Search for the cell housing the specified text and yield its (x, y) center coordinate. 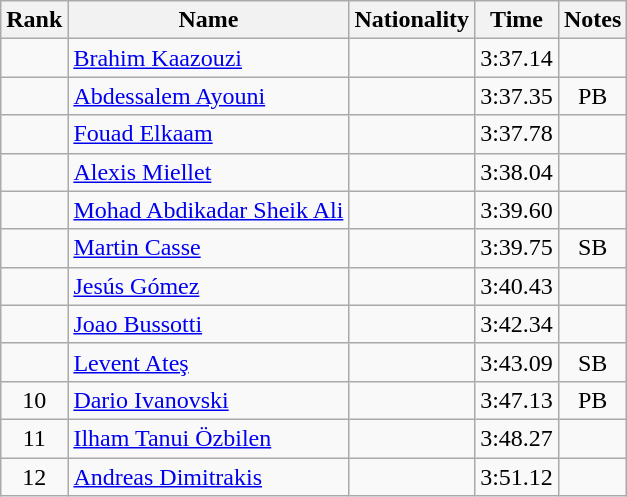
12 (34, 477)
Dario Ivanovski (208, 400)
3:39.60 (517, 210)
Andreas Dimitrakis (208, 477)
Rank (34, 20)
Nationality (412, 20)
Brahim Kaazouzi (208, 58)
3:37.35 (517, 96)
3:39.75 (517, 248)
3:48.27 (517, 438)
Time (517, 20)
3:38.04 (517, 172)
3:47.13 (517, 400)
3:51.12 (517, 477)
Martin Casse (208, 248)
3:37.78 (517, 134)
3:43.09 (517, 362)
Notes (592, 20)
3:42.34 (517, 324)
3:37.14 (517, 58)
Jesús Gómez (208, 286)
Name (208, 20)
11 (34, 438)
Mohad Abdikadar Sheik Ali (208, 210)
Abdessalem Ayouni (208, 96)
10 (34, 400)
Joao Bussotti (208, 324)
Ilham Tanui Özbilen (208, 438)
3:40.43 (517, 286)
Alexis Miellet (208, 172)
Levent Ateş (208, 362)
Fouad Elkaam (208, 134)
